Output the (X, Y) coordinate of the center of the cell containing the given text.  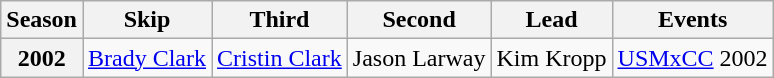
USMxCC 2002 (692, 58)
Cristin Clark (280, 58)
Season (42, 20)
Second (419, 20)
Kim Kropp (552, 58)
Third (280, 20)
Jason Larway (419, 58)
Brady Clark (146, 58)
2002 (42, 58)
Lead (552, 20)
Events (692, 20)
Skip (146, 20)
